Extract the [X, Y] coordinate from the center of the cell holding the provided text.  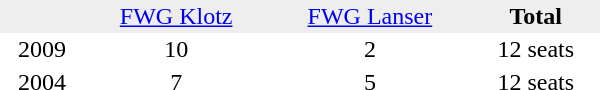
2 [370, 50]
2009 [42, 50]
12 seats [536, 50]
Total [536, 16]
FWG Klotz [176, 16]
FWG Lanser [370, 16]
10 [176, 50]
